Extract the [x, y] coordinate from the center of the cell holding the provided text.  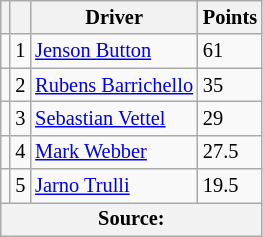
Sebastian Vettel [114, 118]
Jarno Trulli [114, 186]
Points [230, 17]
4 [20, 152]
Mark Webber [114, 152]
35 [230, 85]
27.5 [230, 152]
Driver [114, 17]
3 [20, 118]
1 [20, 51]
Rubens Barrichello [114, 85]
61 [230, 51]
2 [20, 85]
29 [230, 118]
Source: [132, 219]
19.5 [230, 186]
5 [20, 186]
Jenson Button [114, 51]
